Scan for the cell matching the given text and deliver its (X, Y) coordinate at center. 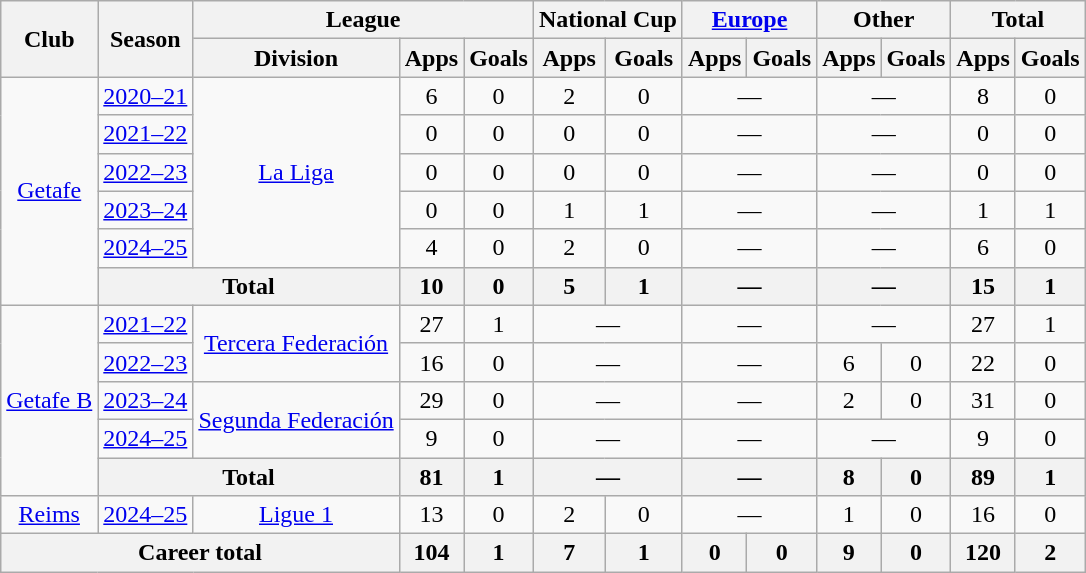
15 (983, 286)
2020–21 (146, 96)
22 (983, 362)
10 (431, 286)
Ligue 1 (296, 515)
Europe (749, 20)
81 (431, 477)
Division (296, 58)
Reims (50, 515)
5 (569, 286)
13 (431, 515)
League (364, 20)
Tercera Federación (296, 343)
29 (431, 400)
89 (983, 477)
7 (569, 553)
Getafe B (50, 400)
National Cup (608, 20)
La Liga (296, 172)
31 (983, 400)
Segunda Federación (296, 419)
104 (431, 553)
4 (431, 248)
Career total (200, 553)
Other (884, 20)
120 (983, 553)
Season (146, 39)
Getafe (50, 191)
Club (50, 39)
